Pinpoint the cell where the given text exists, returning its (x, y) midpoint coordinate. 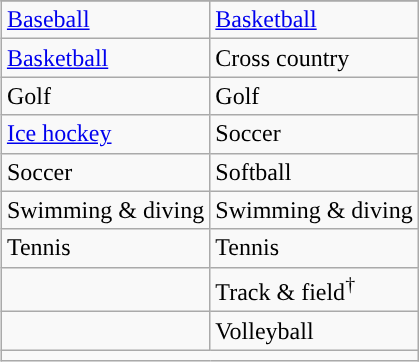
Track & field† (314, 290)
Ice hockey (105, 134)
Cross country (314, 58)
Baseball (105, 20)
Volleyball (314, 331)
Softball (314, 172)
